Output the (X, Y) coordinate of the center of the cell containing the given text.  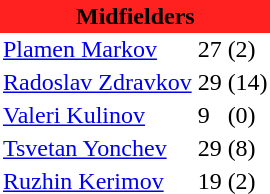
27 (210, 50)
9 (210, 116)
Valeri Kulinov (98, 116)
Tsvetan Yonchev (98, 148)
Radoslav Zdravkov (98, 82)
Plamen Markov (98, 50)
